Detect which cell encompasses the target text, then output its (X, Y) center coordinate. 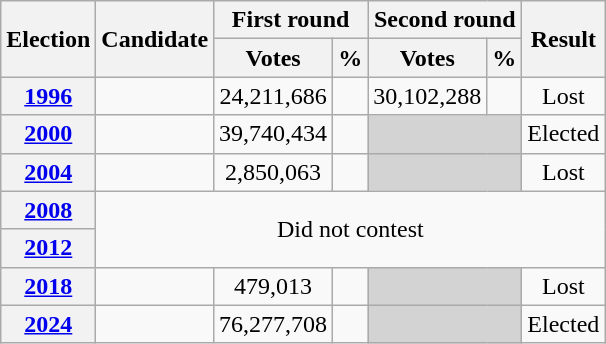
Did not contest (350, 229)
76,277,708 (274, 324)
1996 (48, 96)
Election (48, 39)
2004 (48, 172)
2000 (48, 134)
Candidate (155, 39)
2,850,063 (274, 172)
2024 (48, 324)
2008 (48, 210)
30,102,288 (428, 96)
39,740,434 (274, 134)
24,211,686 (274, 96)
Second round (445, 20)
2012 (48, 248)
Result (564, 39)
479,013 (274, 286)
First round (291, 20)
2018 (48, 286)
